Extract the (X, Y) coordinate from the center of the cell holding the provided text.  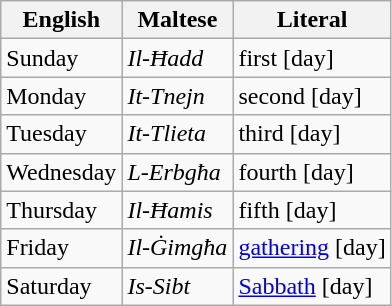
English (62, 20)
first [day] (312, 58)
L-Erbgħa (178, 172)
It-Tlieta (178, 134)
Sunday (62, 58)
Maltese (178, 20)
Il-Ħadd (178, 58)
Il-Ħamis (178, 210)
second [day] (312, 96)
fourth [day] (312, 172)
Saturday (62, 286)
third [day] (312, 134)
Sabbath [day] (312, 286)
It-Tnejn (178, 96)
Friday (62, 248)
Is-Sibt (178, 286)
Thursday (62, 210)
Literal (312, 20)
Monday (62, 96)
Wednesday (62, 172)
fifth [day] (312, 210)
Tuesday (62, 134)
Il-Ġimgħa (178, 248)
gathering [day] (312, 248)
